Return (X, Y) of the center of cell containing provided text 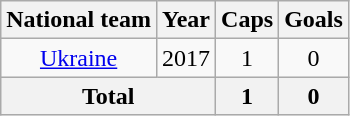
Total (108, 96)
National team (79, 20)
Caps (248, 20)
2017 (186, 58)
Goals (314, 20)
Year (186, 20)
Ukraine (79, 58)
